Determine the [X, Y] coordinate at the center of the cell enclosing the given text.  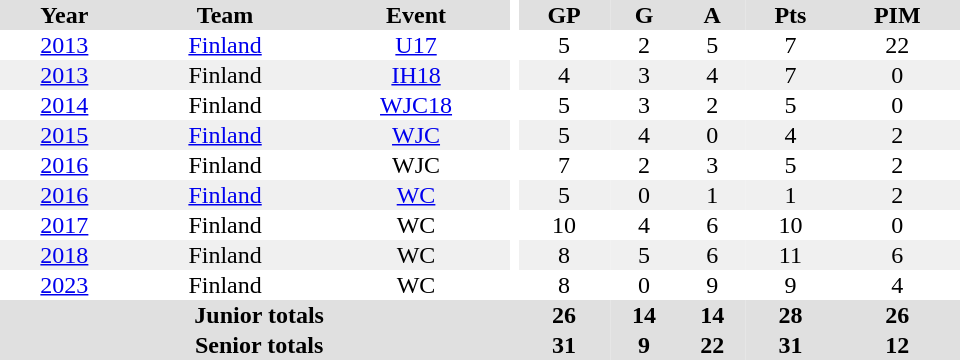
Team [226, 15]
A [712, 15]
2015 [64, 135]
U17 [416, 45]
11 [790, 255]
Junior totals [259, 315]
G [644, 15]
28 [790, 315]
2018 [64, 255]
2017 [64, 225]
PIM [898, 15]
Senior totals [259, 345]
IH18 [416, 75]
WJC18 [416, 105]
GP [564, 15]
Event [416, 15]
2014 [64, 105]
Year [64, 15]
12 [898, 345]
2023 [64, 285]
Pts [790, 15]
